Search for the cell housing the specified text and yield its [x, y] center coordinate. 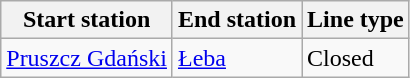
Closed [356, 58]
End station [236, 20]
Start station [87, 20]
Pruszcz Gdański [87, 58]
Line type [356, 20]
Łeba [236, 58]
